Return (X, Y) of the center of cell containing provided text 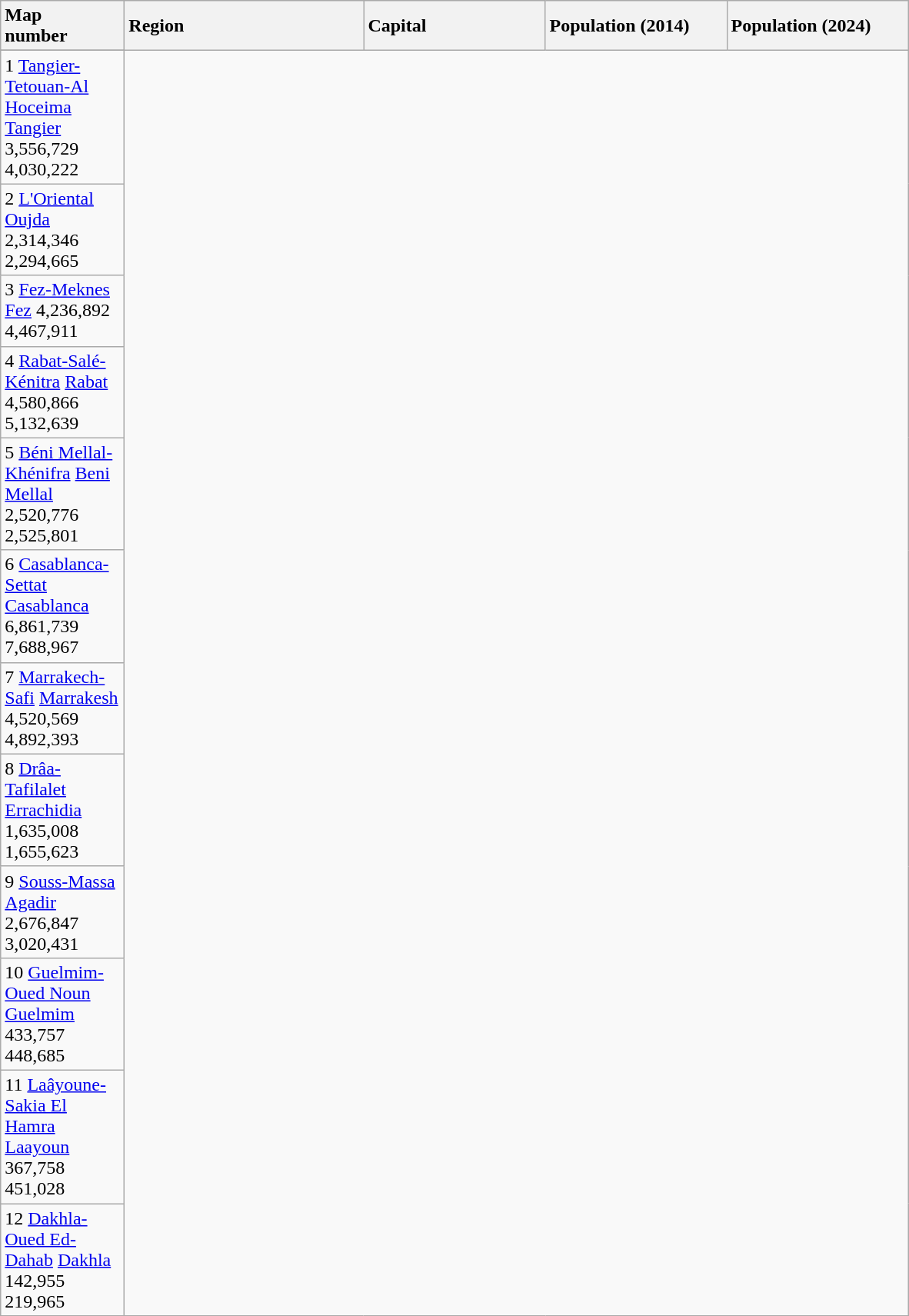
12 Dakhla-Oued Ed-Dahab Dakhla 142,955 219,965 (63, 1259)
6 Casablanca-Settat Casablanca 6,861,739 7,688,967 (63, 606)
9 Souss-Massa Agadir 2,676,847 3,020,431 (63, 912)
4 Rabat-Salé-Kénitra Rabat 4,580,866 5,132,639 (63, 392)
10 Guelmim-Oued Noun Guelmim 433,757 448,685 (63, 1014)
2 L'Oriental Oujda 2,314,346 2,294,665 (63, 229)
8 Drâa-Tafilalet Errachidia 1,635,008 1,655,623 (63, 810)
5 Béni Mellal-Khénifra Beni Mellal 2,520,776 2,525,801 (63, 494)
Population (2024) (817, 26)
Region (245, 26)
1 Tangier-Tetouan-Al Hoceima Tangier 3,556,729 4,030,222 (63, 117)
Mapnumber (63, 26)
7 Marrakech-Safi Marrakesh 4,520,569 4,892,393 (63, 708)
Capital (454, 26)
3 Fez-Meknes Fez 4,236,892 4,467,911 (63, 311)
11 Laâyoune-Sakia El Hamra Laayoun 367,758 451,028 (63, 1137)
Population (2014) (636, 26)
